From the cell containing the given text, extract its center point as [X, Y] coordinate. 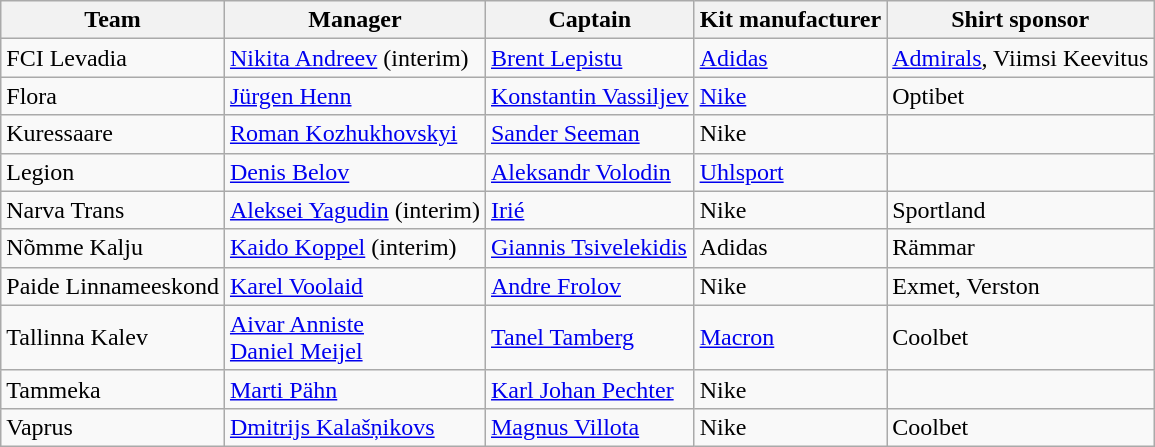
Andre Frolov [590, 286]
Sander Seeman [590, 134]
Nõmme Kalju [113, 248]
Karel Voolaid [354, 286]
Giannis Tsivelekidis [590, 248]
Team [113, 20]
Jürgen Henn [354, 96]
Rämmar [1020, 248]
Roman Kozhukhovskyi [354, 134]
Kit manufacturer [790, 20]
Denis Belov [354, 172]
Narva Trans [113, 210]
Aivar Anniste Daniel Meijel [354, 338]
Macron [790, 338]
Uhlsport [790, 172]
Flora [113, 96]
Legion [113, 172]
Kaido Koppel (interim) [354, 248]
Shirt sponsor [1020, 20]
Brent Lepistu [590, 58]
Paide Linnameeskond [113, 286]
Optibet [1020, 96]
Manager [354, 20]
Magnus Villota [590, 427]
Aleksei Yagudin (interim) [354, 210]
Irié [590, 210]
Sportland [1020, 210]
Konstantin Vassiljev [590, 96]
Tanel Tamberg [590, 338]
Captain [590, 20]
Dmitrijs Kalašņikovs [354, 427]
Exmet, Verston [1020, 286]
Admirals, Viimsi Keevitus [1020, 58]
Vaprus [113, 427]
Tammeka [113, 389]
Aleksandr Volodin [590, 172]
Tallinna Kalev [113, 338]
Nikita Andreev (interim) [354, 58]
Kuressaare [113, 134]
Karl Johan Pechter [590, 389]
FCI Levadia [113, 58]
Marti Pähn [354, 389]
